Search for the cell housing the specified text and yield its (x, y) center coordinate. 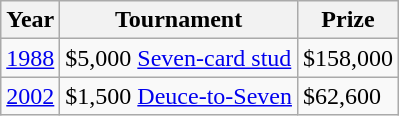
$158,000 (348, 58)
$5,000 Seven-card stud (179, 58)
Prize (348, 20)
Year (30, 20)
1988 (30, 58)
Tournament (179, 20)
2002 (30, 96)
$1,500 Deuce-to-Seven (179, 96)
$62,600 (348, 96)
